Return the [X, Y] coordinate for the center point of the cell that contains the specified text.  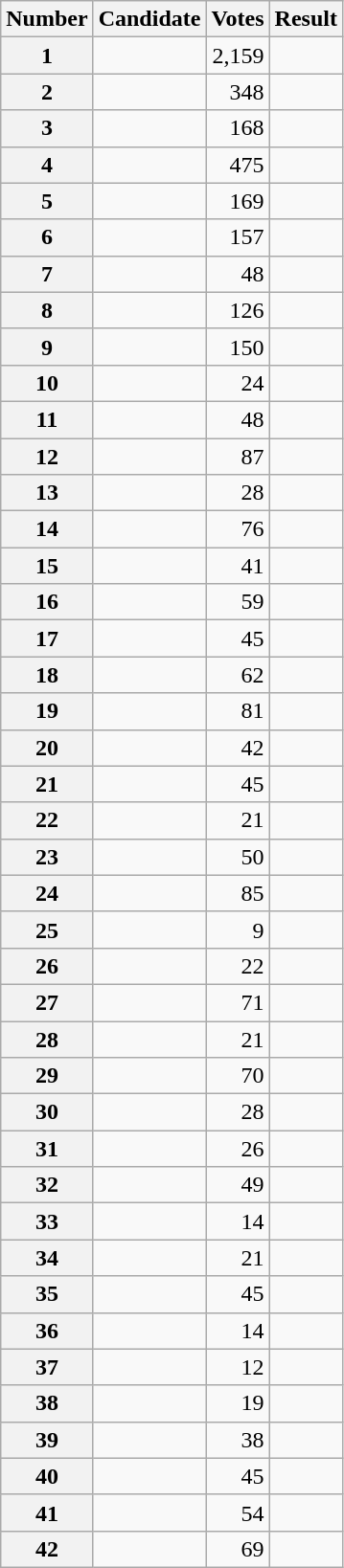
Votes [238, 19]
40 [47, 1476]
20 [47, 748]
7 [47, 274]
150 [238, 347]
Result [306, 19]
10 [47, 383]
54 [238, 1512]
4 [47, 165]
168 [238, 128]
3 [47, 128]
70 [238, 1076]
5 [47, 201]
31 [47, 1149]
50 [238, 857]
18 [47, 675]
17 [47, 638]
16 [47, 602]
71 [238, 1002]
475 [238, 165]
169 [238, 201]
6 [47, 237]
32 [47, 1185]
69 [238, 1549]
87 [238, 457]
37 [47, 1367]
49 [238, 1185]
85 [238, 893]
62 [238, 675]
23 [47, 857]
Number [47, 19]
36 [47, 1331]
81 [238, 711]
2 [47, 92]
25 [47, 930]
8 [47, 310]
76 [238, 529]
27 [47, 1002]
15 [47, 566]
30 [47, 1112]
157 [238, 237]
1 [47, 56]
59 [238, 602]
126 [238, 310]
11 [47, 419]
33 [47, 1221]
Candidate [149, 19]
13 [47, 493]
34 [47, 1258]
29 [47, 1076]
348 [238, 92]
2,159 [238, 56]
39 [47, 1440]
35 [47, 1294]
